Search for the cell housing the specified text and yield its (X, Y) center coordinate. 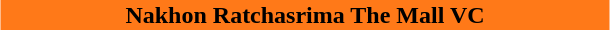
Nakhon Ratchasrima The Mall VC (304, 15)
